Return (X, Y) of the center of cell containing provided text 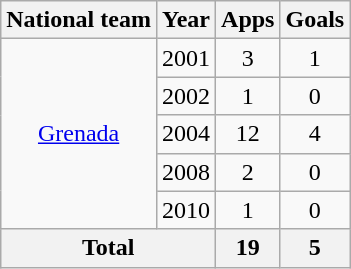
19 (248, 248)
National team (79, 20)
2001 (186, 58)
Total (108, 248)
Apps (248, 20)
2008 (186, 172)
2010 (186, 210)
3 (248, 58)
5 (315, 248)
2002 (186, 96)
2 (248, 172)
Goals (315, 20)
Grenada (79, 134)
Year (186, 20)
2004 (186, 134)
4 (315, 134)
12 (248, 134)
